Output the [x, y] coordinate of the center of the cell containing the given text.  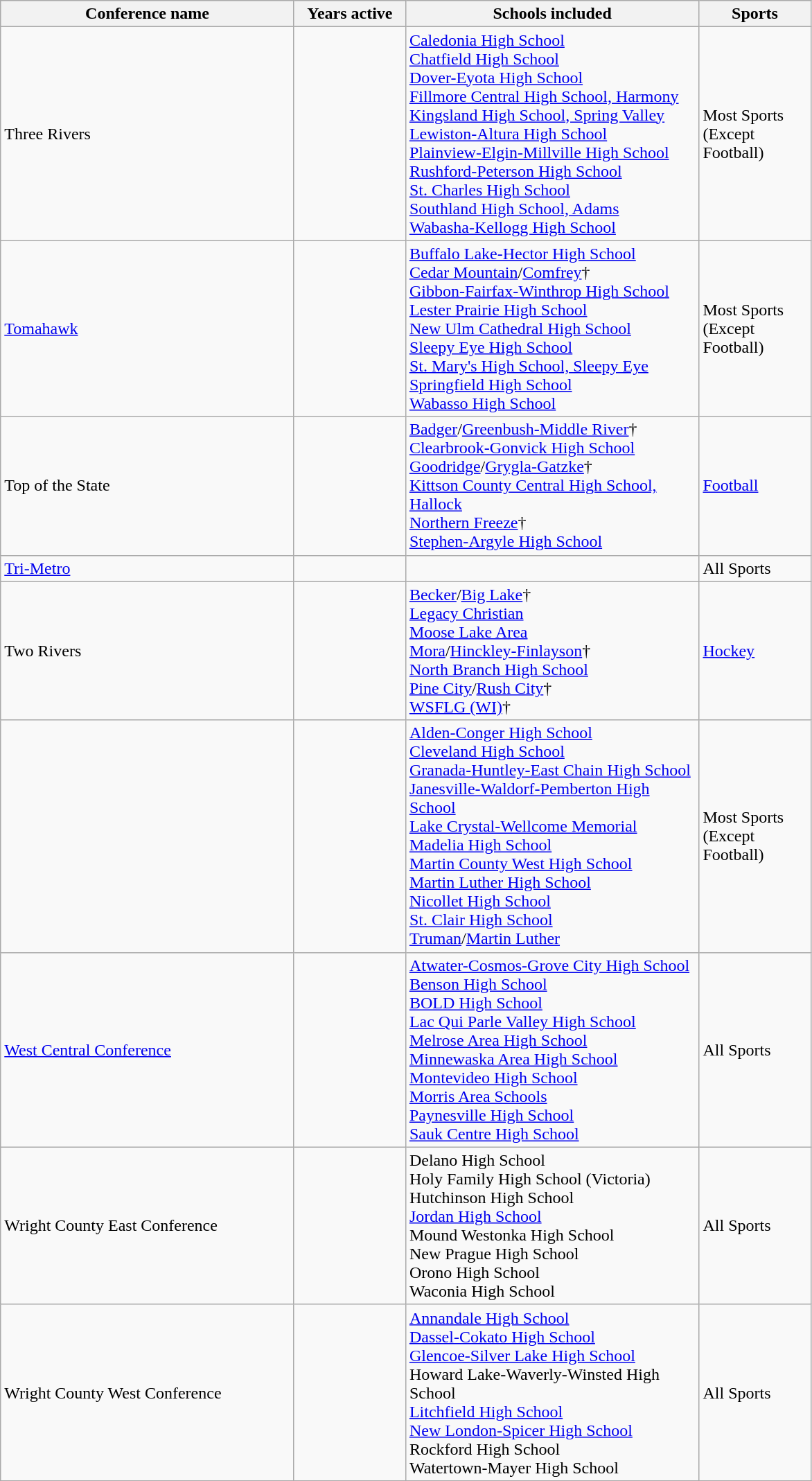
Sports [755, 14]
West Central Conference [148, 1049]
Conference name [148, 14]
Schools included [552, 14]
Wright County East Conference [148, 1225]
Wright County West Conference [148, 1392]
Two Rivers [148, 651]
Tri-Metro [148, 568]
Tomahawk [148, 328]
Top of the State [148, 486]
Years active [349, 14]
Three Rivers [148, 134]
Football [755, 486]
Becker/Big Lake†Legacy ChristianMoose Lake AreaMora/Hinckley-Finlayson†North Branch High SchoolPine City/Rush City†WSFLG (WI)† [552, 651]
Hockey [755, 651]
